Output the [X, Y] coordinate of the center of the cell containing the given text.  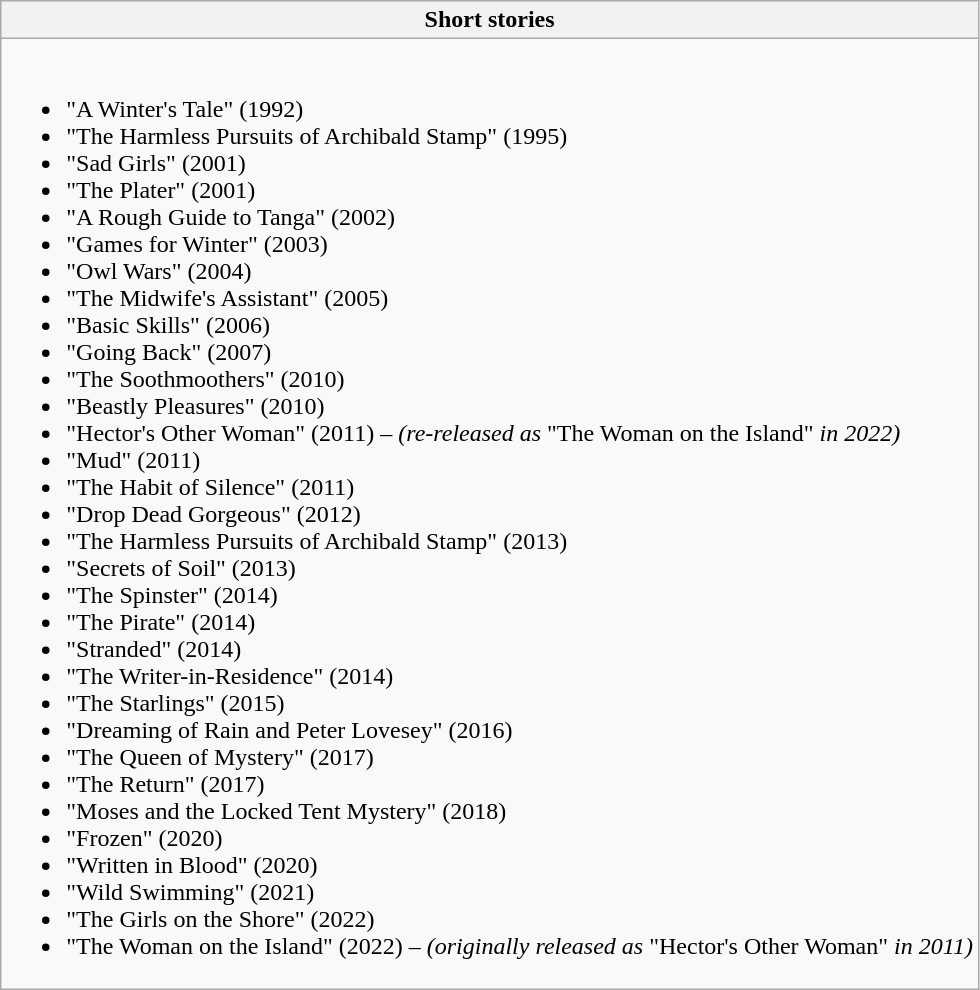
Short stories [490, 20]
